For the text-containing cell, return its midpoint in [x, y] coordinate format. 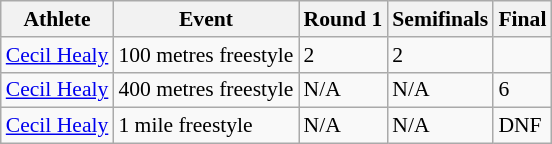
Final [522, 19]
400 metres freestyle [206, 90]
100 metres freestyle [206, 55]
Athlete [58, 19]
Round 1 [344, 19]
6 [522, 90]
Event [206, 19]
DNF [522, 126]
1 mile freestyle [206, 126]
Semifinals [440, 19]
